Find where the given text appears and provide that cell's center as [X, Y] coordinate. 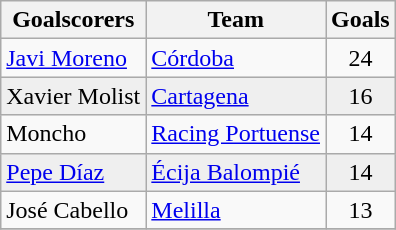
Xavier Molist [74, 96]
Cartagena [236, 96]
Melilla [236, 210]
Javi Moreno [74, 58]
Team [236, 20]
Écija Balompié [236, 172]
Goalscorers [74, 20]
Pepe Díaz [74, 172]
13 [361, 210]
Córdoba [236, 58]
Moncho [74, 134]
24 [361, 58]
Goals [361, 20]
José Cabello [74, 210]
Racing Portuense [236, 134]
16 [361, 96]
